Provide the [x, y] coordinate of the cell's center where the given text is located.  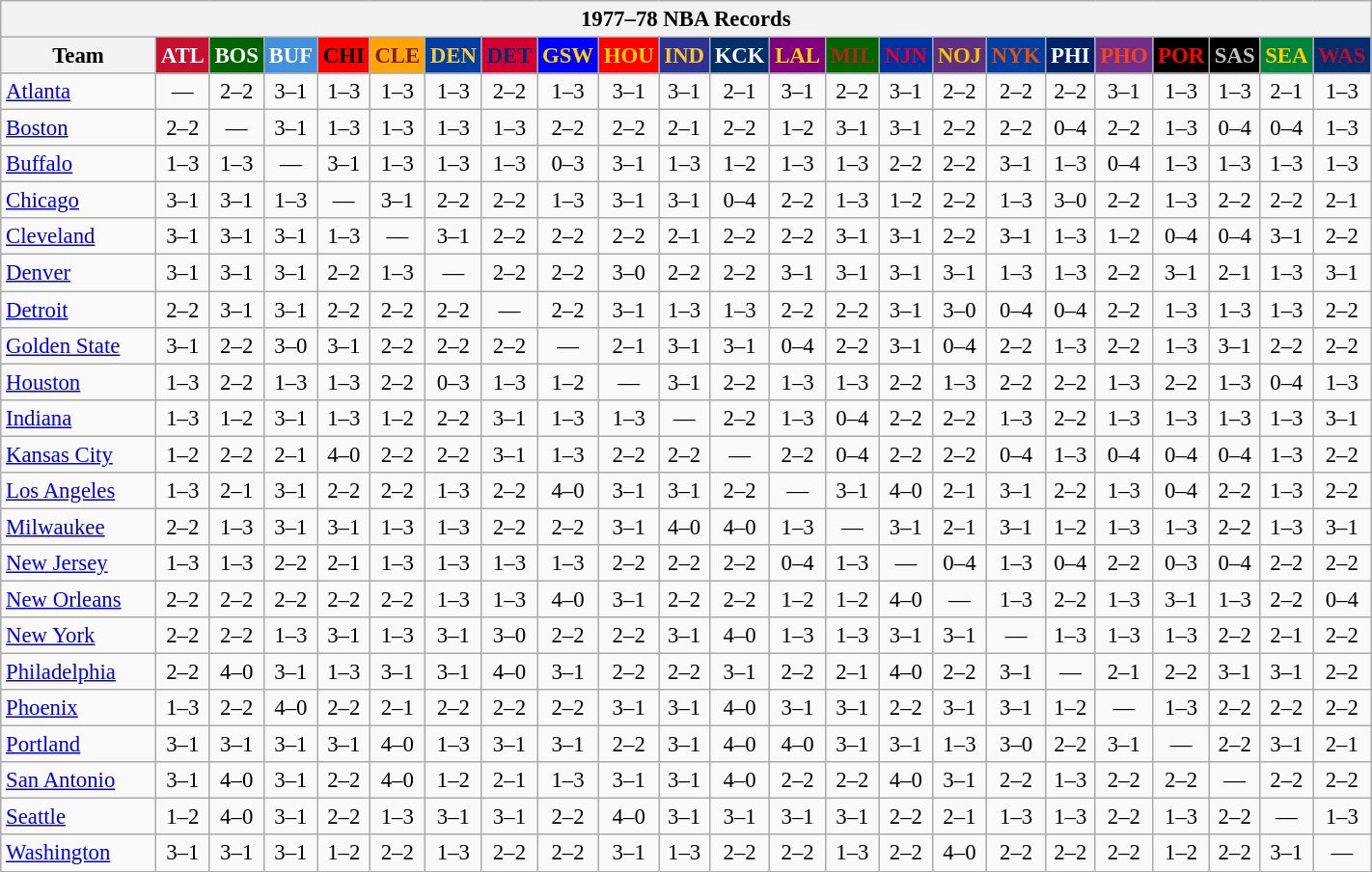
PHO [1124, 56]
KCK [739, 56]
New York [79, 636]
Kansas City [79, 454]
BUF [290, 56]
PHI [1071, 56]
Philadelphia [79, 672]
BOS [236, 56]
Boston [79, 128]
Portland [79, 745]
HOU [629, 56]
New Jersey [79, 563]
DET [509, 56]
Seattle [79, 817]
Phoenix [79, 708]
SAS [1234, 56]
New Orleans [79, 599]
ATL [182, 56]
Cleveland [79, 236]
Indiana [79, 418]
NOJ [959, 56]
Milwaukee [79, 527]
Denver [79, 273]
NJN [905, 56]
Los Angeles [79, 491]
Atlanta [79, 92]
NYK [1017, 56]
SEA [1287, 56]
1977–78 NBA Records [686, 19]
Chicago [79, 201]
CLE [398, 56]
Detroit [79, 310]
GSW [568, 56]
IND [684, 56]
POR [1181, 56]
Houston [79, 382]
Washington [79, 854]
DEN [453, 56]
WAS [1342, 56]
Team [79, 56]
MIL [852, 56]
Buffalo [79, 164]
CHI [343, 56]
LAL [797, 56]
San Antonio [79, 780]
Golden State [79, 345]
